Provide the (X, Y) coordinate of the cell's center where the given text is located.  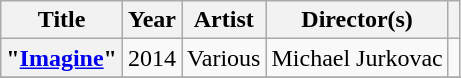
Michael Jurkovac (357, 58)
Various (224, 58)
2014 (152, 58)
Year (152, 20)
Artist (224, 20)
Title (62, 20)
"Imagine" (62, 58)
Director(s) (357, 20)
